Identify which cell holds the provided text, then report its [X, Y] central coordinate. 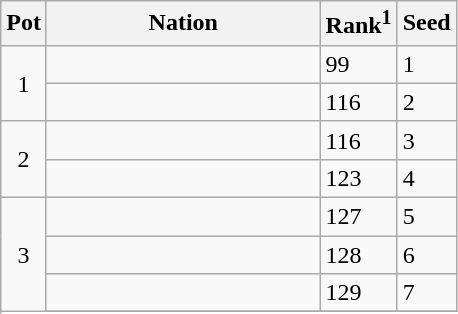
Rank1 [358, 24]
4 [426, 178]
Pot [24, 24]
99 [358, 64]
128 [358, 255]
7 [426, 293]
5 [426, 217]
6 [426, 255]
Nation [183, 24]
Seed [426, 24]
127 [358, 217]
129 [358, 293]
123 [358, 178]
